Provide the (X, Y) coordinate of the cell's center where the given text is located.  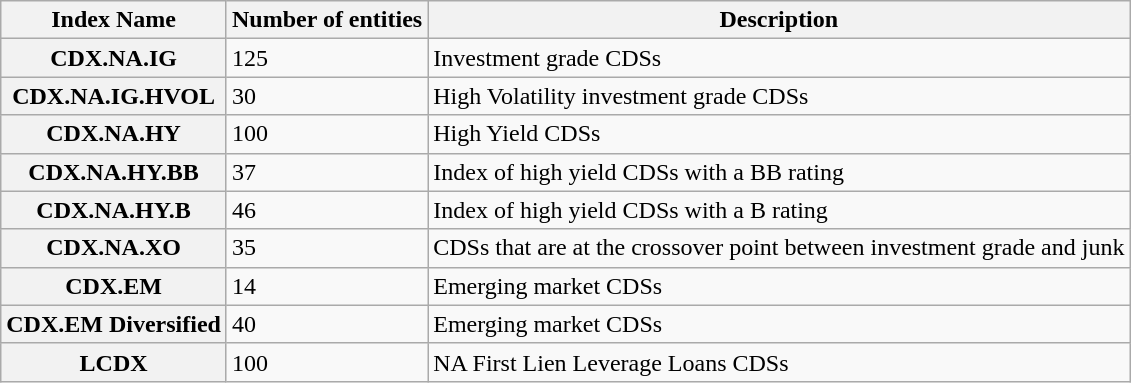
CDX.EM (114, 286)
14 (326, 286)
High Volatility investment grade CDSs (779, 96)
Description (779, 20)
CDX.NA.HY (114, 134)
Index Name (114, 20)
CDX.NA.XO (114, 248)
CDX.NA.IG.HVOL (114, 96)
CDX.EM Diversified (114, 324)
CDX.NA.IG (114, 58)
30 (326, 96)
NA First Lien Leverage Loans CDSs (779, 362)
CDX.NA.HY.B (114, 210)
46 (326, 210)
CDSs that are at the crossover point between investment grade and junk (779, 248)
LCDX (114, 362)
High Yield CDSs (779, 134)
Index of high yield CDSs with a BB rating (779, 172)
Investment grade CDSs (779, 58)
125 (326, 58)
Number of entities (326, 20)
35 (326, 248)
CDX.NA.HY.BB (114, 172)
37 (326, 172)
Index of high yield CDSs with a B rating (779, 210)
40 (326, 324)
